Determine the [x, y] coordinate at the center of the cell enclosing the given text.  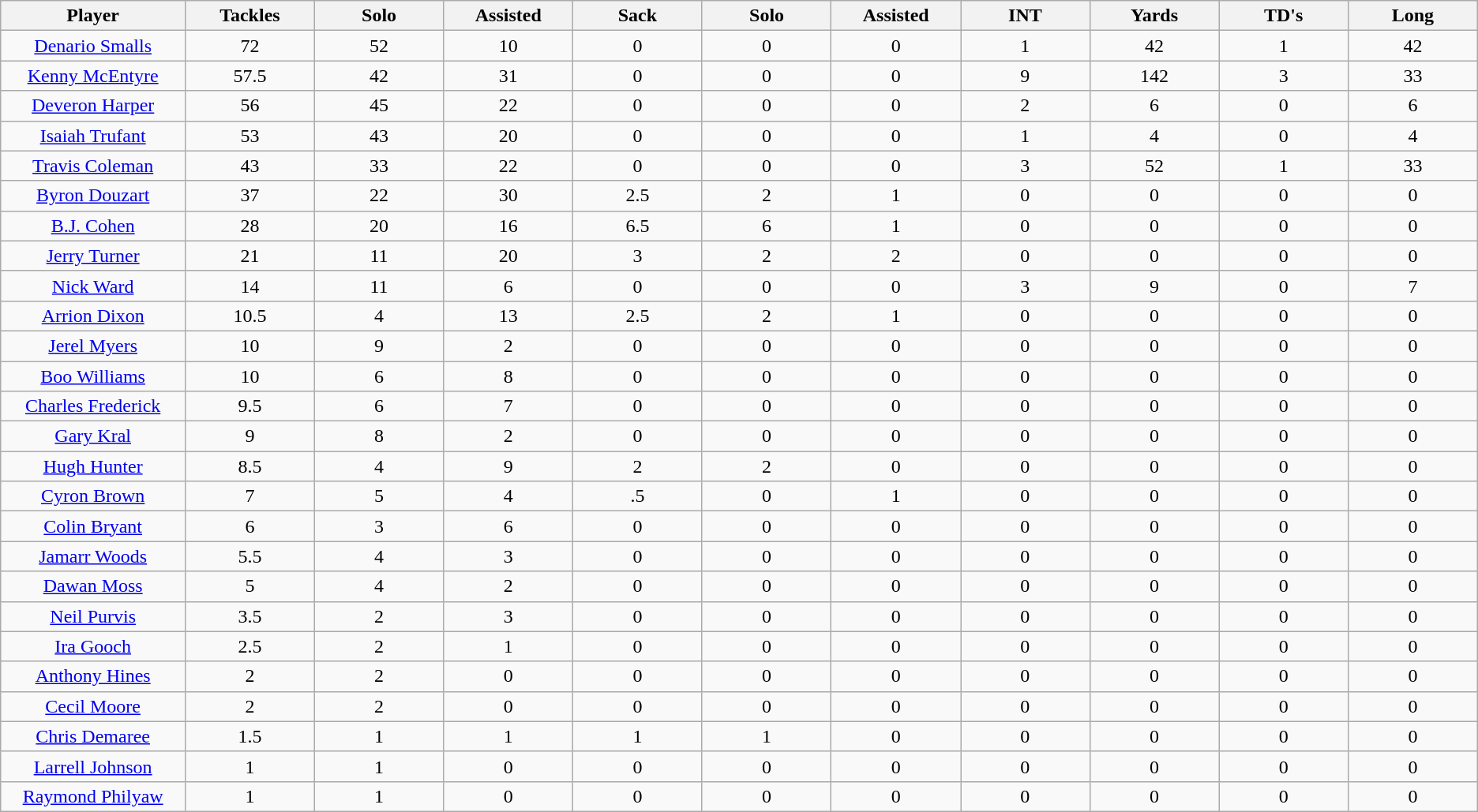
5.5 [250, 556]
Jamarr Woods [93, 556]
TD's [1284, 16]
14 [250, 286]
53 [250, 136]
6.5 [638, 226]
Hugh Hunter [93, 466]
Sack [638, 16]
56 [250, 106]
Chris Demaree [93, 736]
10.5 [250, 316]
Jerel Myers [93, 346]
57.5 [250, 76]
8.5 [250, 466]
Kenny McEntyre [93, 76]
30 [508, 196]
Jerry Turner [93, 256]
Long [1413, 16]
Charles Frederick [93, 406]
Isaiah Trufant [93, 136]
Dawan Moss [93, 586]
Larrell Johnson [93, 766]
Byron Douzart [93, 196]
INT [1026, 16]
Neil Purvis [93, 616]
Cyron Brown [93, 496]
37 [250, 196]
Denario Smalls [93, 46]
Player [93, 16]
B.J. Cohen [93, 226]
Gary Kral [93, 436]
Deveron Harper [93, 106]
Colin Bryant [93, 526]
142 [1154, 76]
Cecil Moore [93, 706]
Ira Gooch [93, 646]
9.5 [250, 406]
28 [250, 226]
3.5 [250, 616]
72 [250, 46]
Nick Ward [93, 286]
16 [508, 226]
Raymond Philyaw [93, 796]
21 [250, 256]
13 [508, 316]
1.5 [250, 736]
.5 [638, 496]
Tackles [250, 16]
45 [379, 106]
Boo Williams [93, 376]
Travis Coleman [93, 166]
Anthony Hines [93, 676]
Arrion Dixon [93, 316]
31 [508, 76]
Yards [1154, 16]
